Capture the cell that displays the provided text and extract its (x, y) central coordinate. 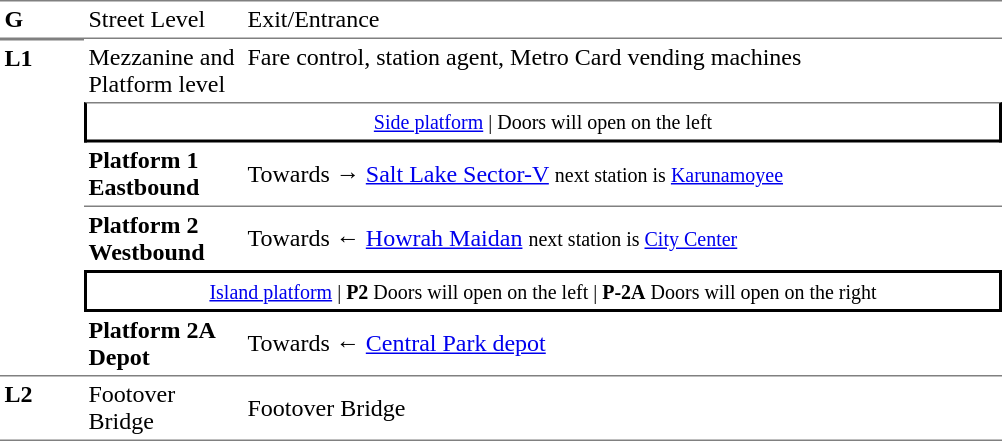
L2 (42, 408)
Platform 2ADepot (164, 344)
Street Level (164, 20)
Platform 1Eastbound (164, 174)
Island platform | P2 Doors will open on the left | P-2A Doors will open on the right (543, 291)
Exit/Entrance (622, 20)
Platform 2Westbound (164, 238)
Mezzanine and Platform level (164, 70)
Side platform | Doors will open on the left (543, 122)
Fare control, station agent, Metro Card vending machines (622, 70)
Towards ← Howrah Maidan next station is City Center (622, 238)
L1 (42, 208)
Towards ← Central Park depot (622, 344)
Towards → Salt Lake Sector-V next station is Karunamoyee (622, 174)
G (42, 20)
